Find where the given text appears and provide that cell's center as (x, y) coordinate. 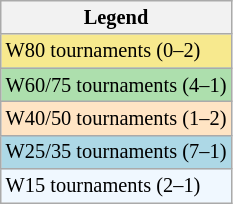
W15 tournaments (2–1) (116, 186)
W40/50 tournaments (1–2) (116, 118)
W80 tournaments (0–2) (116, 51)
Legend (116, 17)
W25/35 tournaments (7–1) (116, 152)
W60/75 tournaments (4–1) (116, 85)
